Extract the [x, y] coordinate from the center of the cell holding the provided text.  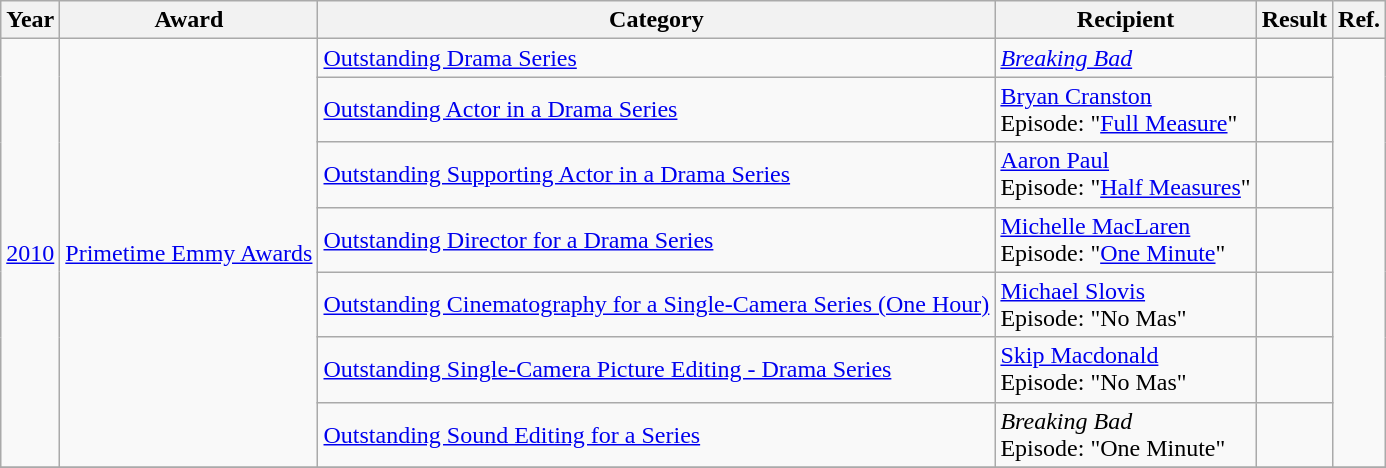
Outstanding Single-Camera Picture Editing - Drama Series [656, 370]
Aaron Paul Episode: "Half Measures" [1126, 174]
Category [656, 20]
Award [189, 20]
Bryan Cranston Episode: "Full Measure" [1126, 110]
Outstanding Director for a Drama Series [656, 240]
Outstanding Cinematography for a Single-Camera Series (One Hour) [656, 304]
Breaking Bad [1126, 58]
Outstanding Supporting Actor in a Drama Series [656, 174]
Outstanding Sound Editing for a Series [656, 434]
Primetime Emmy Awards [189, 253]
Year [30, 20]
Recipient [1126, 20]
2010 [30, 253]
Outstanding Drama Series [656, 58]
Michelle MacLaren Episode: "One Minute" [1126, 240]
Result [1294, 20]
Ref. [1360, 20]
Outstanding Actor in a Drama Series [656, 110]
Skip Macdonald Episode: "No Mas" [1126, 370]
Michael Slovis Episode: "No Mas" [1126, 304]
Breaking Bad Episode: "One Minute" [1126, 434]
